Detect which cell encompasses the target text, then output its (X, Y) center coordinate. 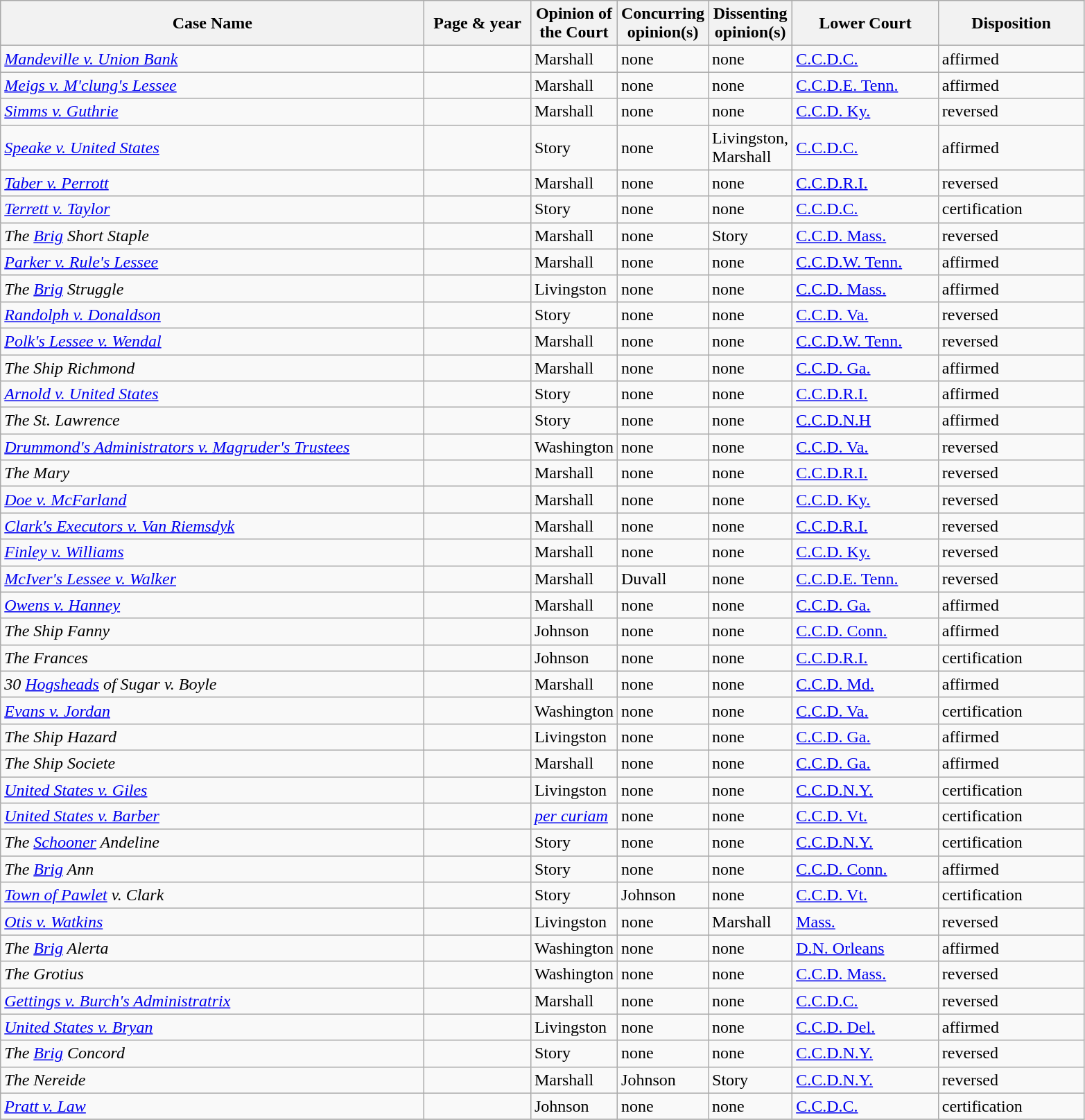
Pratt v. Law (212, 1106)
The Grotius (212, 974)
Meigs v. M'clung's Lessee (212, 85)
The Nereide (212, 1080)
Randolph v. Donaldson (212, 315)
Simms v. Guthrie (212, 112)
Livingston, Marshall (750, 147)
The Brig Short Staple (212, 236)
United States v. Barber (212, 816)
Arnold v. United States (212, 394)
Concurring opinion(s) (663, 24)
Page & year (478, 24)
McIver's Lessee v. Walker (212, 579)
Case Name (212, 24)
Disposition (1011, 24)
The Brig Struggle (212, 288)
Duvall (663, 579)
The Ship Hazard (212, 737)
Mandeville v. Union Bank (212, 59)
Dissenting opinion(s) (750, 24)
Taber v. Perrott (212, 183)
The Ship Richmond (212, 368)
30 Hogsheads of Sugar v. Boyle (212, 684)
C.C.D.N.H (865, 421)
The Ship Fanny (212, 631)
C.C.D. Del. (865, 1027)
Doe v. McFarland (212, 500)
Otis v. Watkins (212, 922)
The St. Lawrence (212, 421)
Polk's Lessee v. Wendal (212, 341)
The Brig Ann (212, 869)
Drummond's Administrators v. Magruder's Trustees (212, 447)
United States v. Bryan (212, 1027)
Owens v. Hanney (212, 605)
Finley v. Williams (212, 552)
Lower Court (865, 24)
United States v. Giles (212, 789)
Speake v. United States (212, 147)
Mass. (865, 922)
The Frances (212, 658)
The Schooner Andeline (212, 843)
Evans v. Jordan (212, 710)
Terrett v. Taylor (212, 209)
Parker v. Rule's Lessee (212, 262)
The Brig Alerta (212, 948)
Clark's Executors v. Van Riemsdyk (212, 526)
Gettings v. Burch's Administratrix (212, 1001)
The Ship Societe (212, 763)
D.N. Orleans (865, 948)
Opinion of the Court (574, 24)
C.C.D. Md. (865, 684)
The Mary (212, 473)
Town of Pawlet v. Clark (212, 895)
The Brig Concord (212, 1053)
per curiam (574, 816)
